Provide the (X, Y) coordinate of the cell's center where the given text is located.  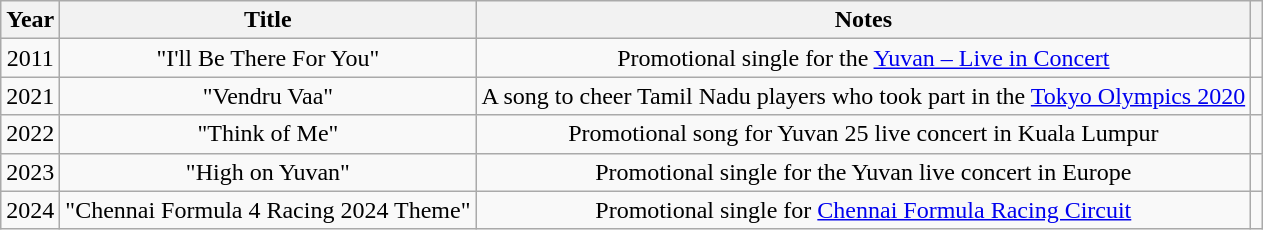
2024 (30, 210)
Notes (864, 20)
2011 (30, 58)
2023 (30, 172)
Promotional song for Yuvan 25 live concert in Kuala Lumpur (864, 134)
"Vendru Vaa" (268, 96)
A song to cheer Tamil Nadu players who took part in the Tokyo Olympics 2020 (864, 96)
"I'll Be There For You" (268, 58)
2022 (30, 134)
Promotional single for the Yuvan live concert in Europe (864, 172)
"High on Yuvan" (268, 172)
Year (30, 20)
Promotional single for the Yuvan – Live in Concert (864, 58)
"Chennai Formula 4 Racing 2024 Theme" (268, 210)
2021 (30, 96)
Promotional single for Chennai Formula Racing Circuit (864, 210)
"Think of Me" (268, 134)
Title (268, 20)
